Pinpoint the cell where the given text exists, returning its (x, y) midpoint coordinate. 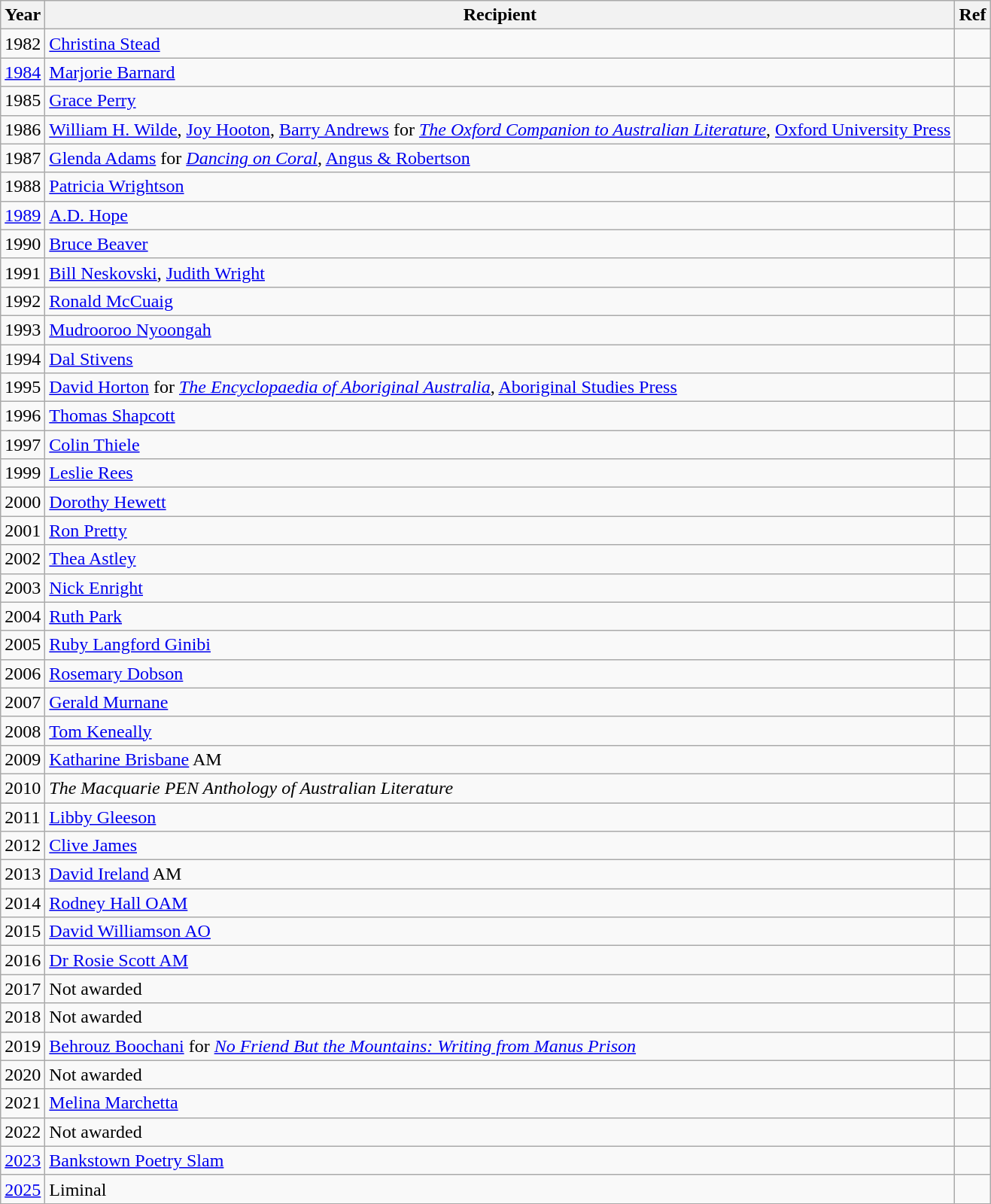
Dr Rosie Scott AM (500, 960)
2020 (23, 1075)
2009 (23, 759)
2015 (23, 932)
Ruth Park (500, 616)
2017 (23, 989)
2000 (23, 502)
Thomas Shapcott (500, 416)
1999 (23, 473)
David Ireland AM (500, 874)
2001 (23, 531)
2002 (23, 559)
1984 (23, 72)
Colin Thiele (500, 445)
Nick Enright (500, 588)
Gerald Murnane (500, 702)
1982 (23, 44)
Ron Pretty (500, 531)
2010 (23, 788)
Bruce Beaver (500, 244)
2018 (23, 1017)
Clive James (500, 846)
Ref (972, 15)
Libby Gleeson (500, 816)
2012 (23, 846)
1993 (23, 330)
1997 (23, 445)
2004 (23, 616)
2025 (23, 1189)
Christina Stead (500, 44)
2008 (23, 731)
2021 (23, 1103)
Tom Keneally (500, 731)
1988 (23, 187)
Recipient (500, 15)
Leslie Rees (500, 473)
Rosemary Dobson (500, 673)
Dal Stivens (500, 359)
The Macquarie PEN Anthology of Australian Literature (500, 788)
2011 (23, 816)
Behrouz Boochani for No Friend But the Mountains: Writing from Manus Prison (500, 1046)
1989 (23, 215)
Glenda Adams for Dancing on Coral, Angus & Robertson (500, 158)
2007 (23, 702)
Year (23, 15)
2014 (23, 903)
2013 (23, 874)
Marjorie Barnard (500, 72)
Patricia Wrightson (500, 187)
1985 (23, 101)
1996 (23, 416)
Dorothy Hewett (500, 502)
A.D. Hope (500, 215)
1994 (23, 359)
1995 (23, 388)
1991 (23, 272)
Melina Marchetta (500, 1103)
Ronald McCuaig (500, 301)
Mudrooroo Nyoongah (500, 330)
1992 (23, 301)
2005 (23, 645)
William H. Wilde, Joy Hooton, Barry Andrews for The Oxford Companion to Australian Literature, Oxford University Press (500, 129)
Liminal (500, 1189)
2003 (23, 588)
2022 (23, 1132)
2016 (23, 960)
Thea Astley (500, 559)
1986 (23, 129)
David Horton for The Encyclopaedia of Aboriginal Australia, Aboriginal Studies Press (500, 388)
Grace Perry (500, 101)
Rodney Hall OAM (500, 903)
Bill Neskovski, Judith Wright (500, 272)
2019 (23, 1046)
Katharine Brisbane AM (500, 759)
1987 (23, 158)
David Williamson AO (500, 932)
1990 (23, 244)
Ruby Langford Ginibi (500, 645)
Bankstown Poetry Slam (500, 1160)
2006 (23, 673)
2023 (23, 1160)
